Locate the cell with the specified text and output its [X, Y] center coordinate. 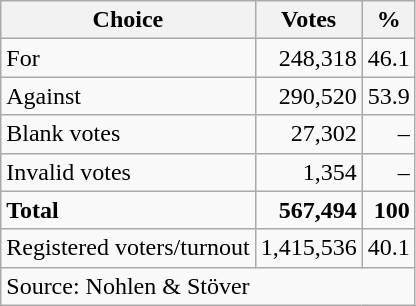
1,354 [308, 172]
27,302 [308, 134]
% [388, 20]
248,318 [308, 58]
Registered voters/turnout [128, 248]
Against [128, 96]
46.1 [388, 58]
53.9 [388, 96]
567,494 [308, 210]
Blank votes [128, 134]
Votes [308, 20]
For [128, 58]
290,520 [308, 96]
Total [128, 210]
Invalid votes [128, 172]
1,415,536 [308, 248]
Source: Nohlen & Stöver [208, 286]
40.1 [388, 248]
100 [388, 210]
Choice [128, 20]
